Capture the cell that displays the provided text and extract its (x, y) central coordinate. 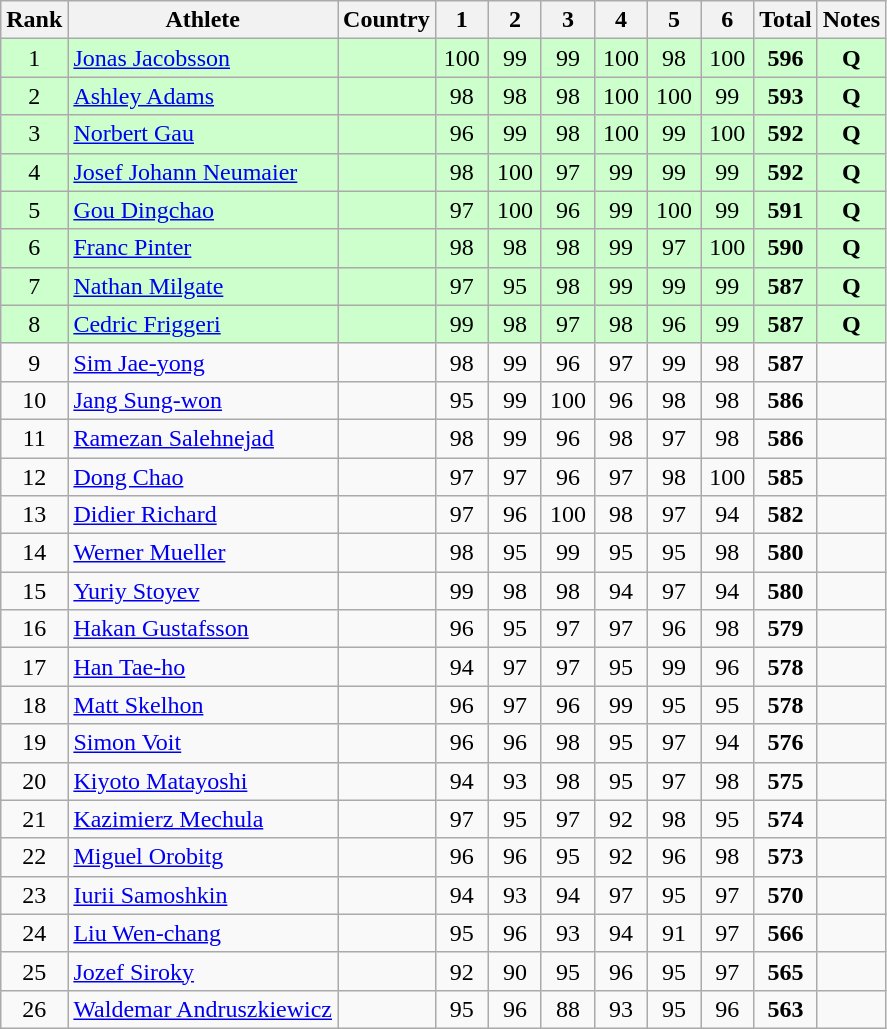
Notes (851, 20)
Rank (34, 20)
Dong Chao (203, 477)
Ramezan Salehnejad (203, 438)
17 (34, 667)
585 (786, 477)
Country (387, 20)
Han Tae-ho (203, 667)
Franc Pinter (203, 248)
10 (34, 400)
20 (34, 781)
563 (786, 1009)
13 (34, 515)
14 (34, 553)
Josef Johann Neumaier (203, 172)
91 (674, 933)
Liu Wen-chang (203, 933)
25 (34, 971)
590 (786, 248)
Jang Sung-won (203, 400)
16 (34, 629)
Ashley Adams (203, 96)
566 (786, 933)
26 (34, 1009)
15 (34, 591)
90 (514, 971)
593 (786, 96)
11 (34, 438)
Simon Voit (203, 743)
Kiyoto Matayoshi (203, 781)
9 (34, 362)
18 (34, 705)
576 (786, 743)
19 (34, 743)
570 (786, 895)
Jonas Jacobsson (203, 58)
Jozef Siroky (203, 971)
Waldemar Andruszkiewicz (203, 1009)
575 (786, 781)
Sim Jae-yong (203, 362)
Miguel Orobitg (203, 857)
596 (786, 58)
Kazimierz Mechula (203, 819)
579 (786, 629)
Werner Mueller (203, 553)
Norbert Gau (203, 134)
Hakan Gustafsson (203, 629)
574 (786, 819)
24 (34, 933)
Cedric Friggeri (203, 324)
Athlete (203, 20)
591 (786, 210)
Nathan Milgate (203, 286)
21 (34, 819)
Matt Skelhon (203, 705)
Gou Dingchao (203, 210)
573 (786, 857)
582 (786, 515)
Didier Richard (203, 515)
565 (786, 971)
Iurii Samoshkin (203, 895)
Yuriy Stoyev (203, 591)
22 (34, 857)
8 (34, 324)
Total (786, 20)
88 (568, 1009)
7 (34, 286)
12 (34, 477)
23 (34, 895)
